For the text-containing cell, return its midpoint in [X, Y] coordinate format. 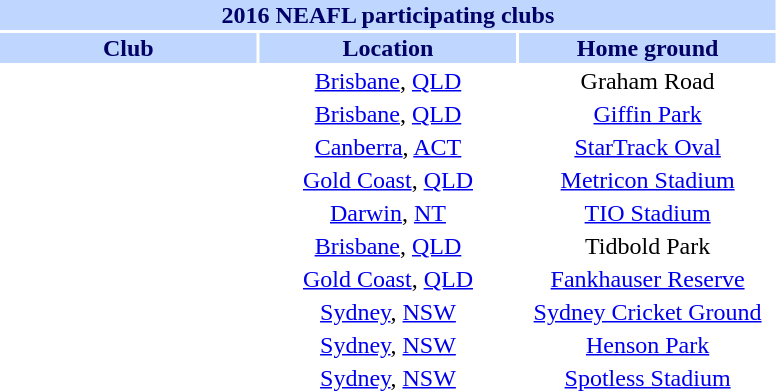
TIO Stadium [648, 213]
Darwin, NT [388, 213]
Club [128, 48]
Giffin Park [648, 114]
Graham Road [648, 81]
Sydney Cricket Ground [648, 312]
Fankhauser Reserve [648, 279]
2016 NEAFL participating clubs [388, 15]
StarTrack Oval [648, 147]
Canberra, ACT [388, 147]
Tidbold Park [648, 246]
Location [388, 48]
Metricon Stadium [648, 180]
Henson Park [648, 345]
Home ground [648, 48]
